Identify which cell holds the provided text, then report its [x, y] central coordinate. 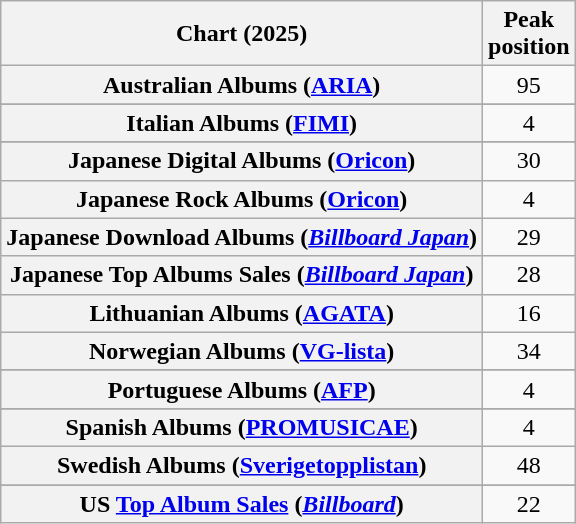
Australian Albums (ARIA) [242, 85]
Japanese Download Albums (Billboard Japan) [242, 237]
34 [529, 351]
Norwegian Albums (VG-lista) [242, 351]
Japanese Digital Albums (Oricon) [242, 161]
22 [529, 503]
Swedish Albums (Sverigetopplistan) [242, 465]
48 [529, 465]
16 [529, 313]
29 [529, 237]
Portuguese Albums (AFP) [242, 389]
95 [529, 85]
30 [529, 161]
Lithuanian Albums (AGATA) [242, 313]
Japanese Top Albums Sales (Billboard Japan) [242, 275]
Spanish Albums (PROMUSICAE) [242, 427]
Peakposition [529, 34]
Chart (2025) [242, 34]
Italian Albums (FIMI) [242, 123]
Japanese Rock Albums (Oricon) [242, 199]
28 [529, 275]
US Top Album Sales (Billboard) [242, 503]
